Capture the cell that displays the provided text and extract its (X, Y) central coordinate. 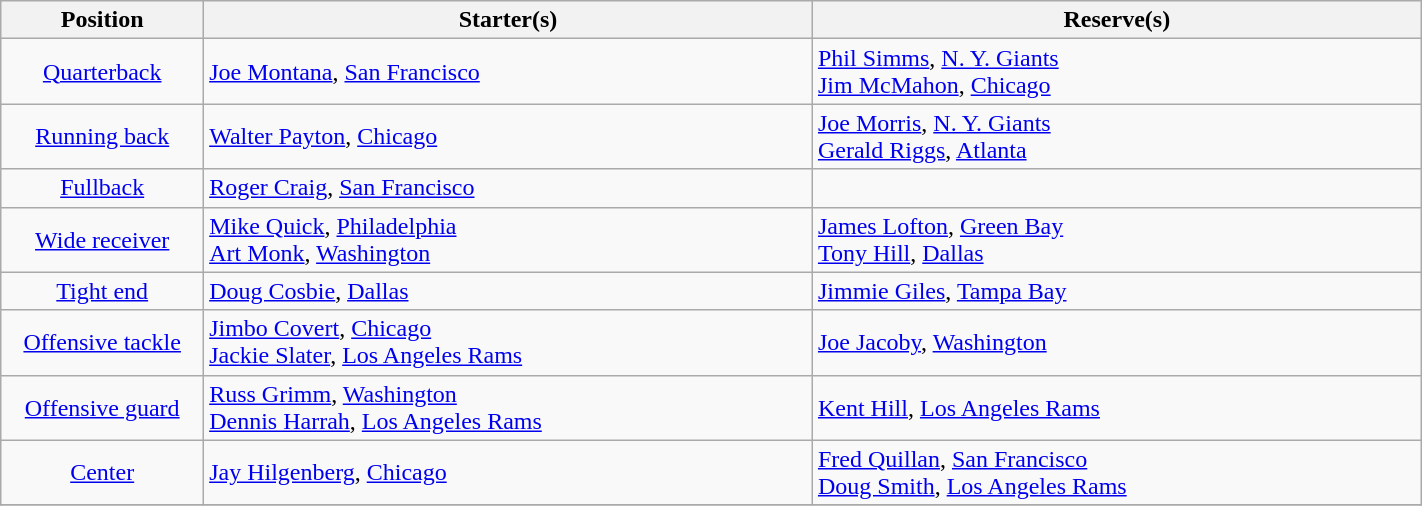
Offensive tackle (102, 342)
Joe Montana, San Francisco (508, 72)
Starter(s) (508, 20)
Doug Cosbie, Dallas (508, 291)
Reserve(s) (1116, 20)
Walter Payton, Chicago (508, 136)
James Lofton, Green Bay Tony Hill, Dallas (1116, 240)
Wide receiver (102, 240)
Center (102, 472)
Fullback (102, 188)
Kent Hill, Los Angeles Rams (1116, 408)
Running back (102, 136)
Joe Jacoby, Washington (1116, 342)
Joe Morris, N. Y. Giants Gerald Riggs, Atlanta (1116, 136)
Fred Quillan, San Francisco Doug Smith, Los Angeles Rams (1116, 472)
Jimbo Covert, Chicago Jackie Slater, Los Angeles Rams (508, 342)
Position (102, 20)
Roger Craig, San Francisco (508, 188)
Quarterback (102, 72)
Jimmie Giles, Tampa Bay (1116, 291)
Offensive guard (102, 408)
Phil Simms, N. Y. Giants Jim McMahon, Chicago (1116, 72)
Mike Quick, Philadelphia Art Monk, Washington (508, 240)
Jay Hilgenberg, Chicago (508, 472)
Russ Grimm, Washington Dennis Harrah, Los Angeles Rams (508, 408)
Tight end (102, 291)
